Scan for the cell matching the given text and deliver its [x, y] coordinate at center. 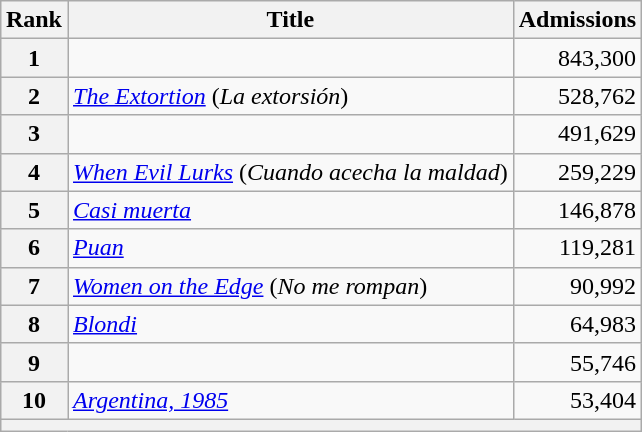
7 [34, 286]
843,300 [577, 58]
1 [34, 58]
491,629 [577, 134]
90,992 [577, 286]
Rank [34, 20]
119,281 [577, 248]
When Evil Lurks (Cuando acecha la maldad) [291, 172]
3 [34, 134]
Puan [291, 248]
528,762 [577, 96]
146,878 [577, 210]
53,404 [577, 400]
Title [291, 20]
4 [34, 172]
Casi muerta [291, 210]
Women on the Edge (No me rompan) [291, 286]
Admissions [577, 20]
The Extortion (La extorsión) [291, 96]
64,983 [577, 324]
259,229 [577, 172]
9 [34, 362]
2 [34, 96]
Blondi [291, 324]
10 [34, 400]
Argentina, 1985 [291, 400]
8 [34, 324]
55,746 [577, 362]
6 [34, 248]
5 [34, 210]
